Search for the cell housing the specified text and yield its [X, Y] center coordinate. 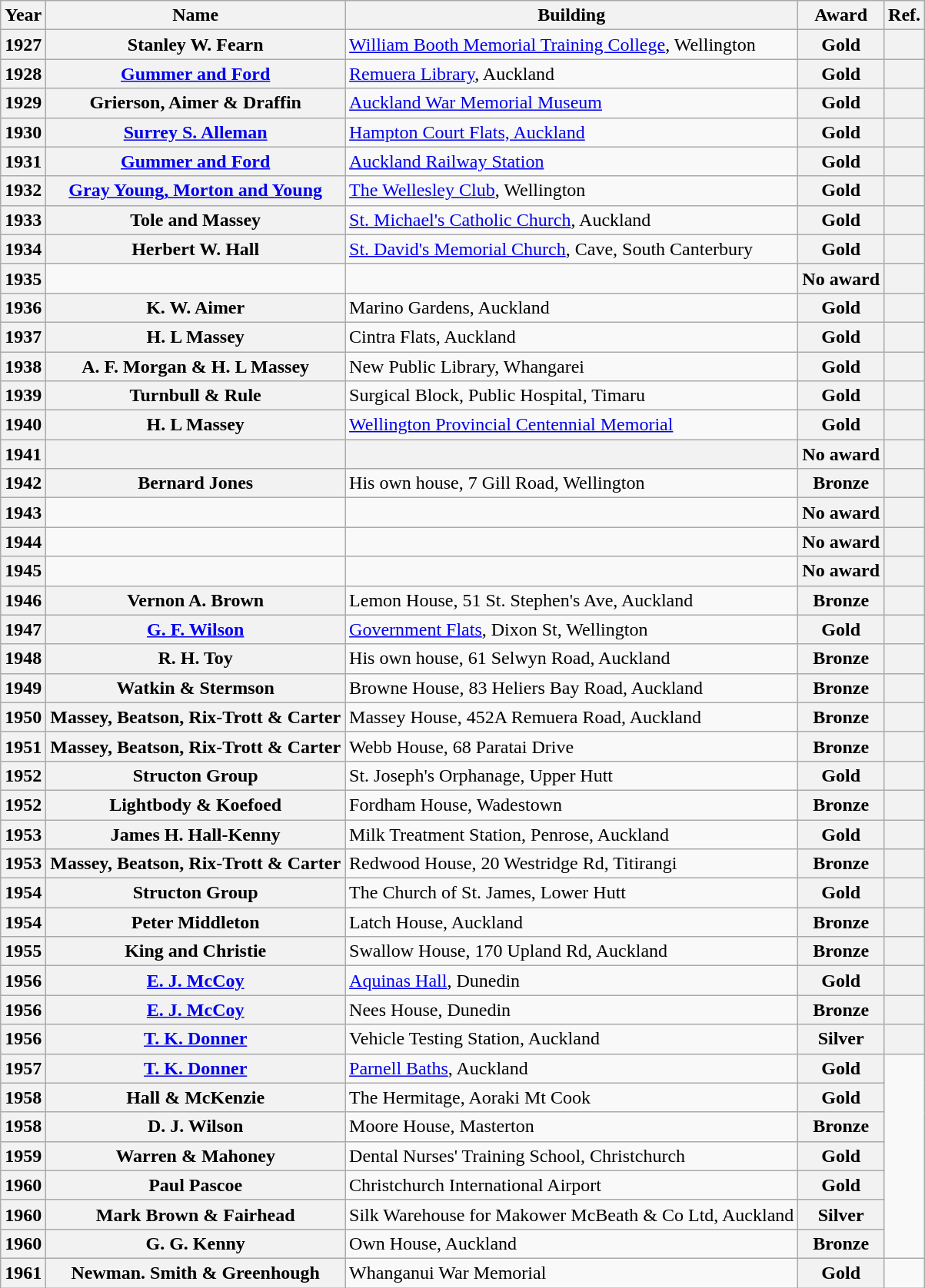
1934 [23, 249]
Whanganui War Memorial [572, 1273]
1955 [23, 951]
Vernon A. Brown [195, 600]
Peter Middleton [195, 922]
1944 [23, 542]
Browne House, 83 Heliers Bay Road, Auckland [572, 688]
Parnell Baths, Auckland [572, 1068]
1961 [23, 1273]
Latch House, Auckland [572, 922]
R. H. Toy [195, 659]
Cintra Flats, Auckland [572, 337]
1942 [23, 483]
1949 [23, 688]
1933 [23, 220]
1928 [23, 74]
Dental Nurses' Training School, Christchurch [572, 1156]
New Public Library, Whangarei [572, 367]
1951 [23, 746]
Building [572, 15]
Nees House, Dunedin [572, 1010]
Hampton Court Flats, Auckland [572, 132]
His own house, 7 Gill Road, Wellington [572, 483]
Bernard Jones [195, 483]
1941 [23, 454]
K. W. Aimer [195, 307]
Gray Young, Morton and Young [195, 191]
Wellington Provincial Centennial Memorial [572, 425]
Watkin & Stermson [195, 688]
1930 [23, 132]
Turnbull & Rule [195, 396]
His own house, 61 Selwyn Road, Auckland [572, 659]
Government Flats, Dixon St, Wellington [572, 629]
Webb House, 68 Paratai Drive [572, 746]
1931 [23, 161]
1938 [23, 367]
1947 [23, 629]
St. Michael's Catholic Church, Auckland [572, 220]
Auckland War Memorial Museum [572, 103]
D. J. Wilson [195, 1127]
Award [841, 15]
1957 [23, 1068]
Aquinas Hall, Dunedin [572, 981]
Hall & McKenzie [195, 1097]
Surgical Block, Public Hospital, Timaru [572, 396]
Swallow House, 170 Upland Rd, Auckland [572, 951]
St. David's Memorial Church, Cave, South Canterbury [572, 249]
1937 [23, 337]
G. G. Kenny [195, 1243]
Name [195, 15]
G. F. Wilson [195, 629]
Grierson, Aimer & Draffin [195, 103]
1959 [23, 1156]
1927 [23, 45]
A. F. Morgan & H. L Massey [195, 367]
Moore House, Masterton [572, 1127]
Lemon House, 51 St. Stephen's Ave, Auckland [572, 600]
1939 [23, 396]
Own House, Auckland [572, 1243]
Lightbody & Koefoed [195, 805]
1946 [23, 600]
Stanley W. Fearn [195, 45]
Milk Treatment Station, Penrose, Auckland [572, 834]
1948 [23, 659]
Vehicle Testing Station, Auckland [572, 1039]
1950 [23, 717]
Paul Pascoe [195, 1185]
Marino Gardens, Auckland [572, 307]
Remuera Library, Auckland [572, 74]
Newman. Smith & Greenhough [195, 1273]
King and Christie [195, 951]
1936 [23, 307]
The Hermitage, Aoraki Mt Cook [572, 1097]
1935 [23, 278]
St. Joseph's Orphanage, Upper Hutt [572, 775]
Redwood House, 20 Westridge Rd, Titirangi [572, 864]
Auckland Railway Station [572, 161]
Tole and Massey [195, 220]
Christchurch International Airport [572, 1185]
The Church of St. James, Lower Hutt [572, 893]
Surrey S. Alleman [195, 132]
William Booth Memorial Training College, Wellington [572, 45]
Warren & Mahoney [195, 1156]
1943 [23, 513]
1940 [23, 425]
Massey House, 452A Remuera Road, Auckland [572, 717]
1929 [23, 103]
Year [23, 15]
Mark Brown & Fairhead [195, 1214]
The Wellesley Club, Wellington [572, 191]
Fordham House, Wadestown [572, 805]
1945 [23, 571]
Silk Warehouse for Makower McBeath & Co Ltd, Auckland [572, 1214]
1932 [23, 191]
James H. Hall-Kenny [195, 834]
Ref. [904, 15]
Herbert W. Hall [195, 249]
